Pinpoint the cell where the given text exists, returning its (x, y) midpoint coordinate. 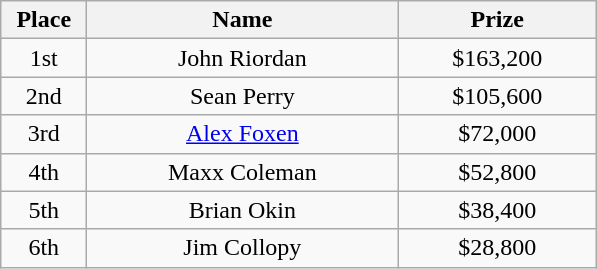
$163,200 (498, 58)
$52,800 (498, 172)
Jim Collopy (242, 248)
Alex Foxen (242, 134)
$105,600 (498, 96)
Maxx Coleman (242, 172)
Prize (498, 20)
$38,400 (498, 210)
1st (44, 58)
Brian Okin (242, 210)
2nd (44, 96)
$72,000 (498, 134)
5th (44, 210)
John Riordan (242, 58)
4th (44, 172)
$28,800 (498, 248)
Sean Perry (242, 96)
Place (44, 20)
6th (44, 248)
Name (242, 20)
3rd (44, 134)
